Detect which cell encompasses the target text, then output its [X, Y] center coordinate. 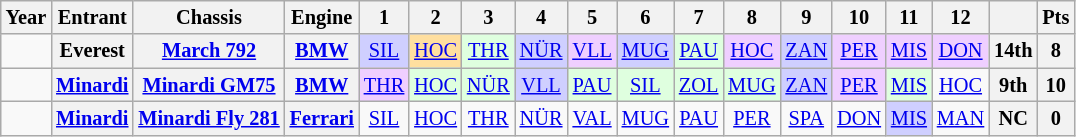
7 [698, 17]
Minardi GM75 [208, 85]
5 [592, 17]
MAN [960, 118]
2 [436, 17]
9 [807, 17]
12 [960, 17]
Everest [92, 51]
9th [1013, 85]
6 [646, 17]
Pts [1056, 17]
VAL [592, 118]
SPA [807, 118]
0 [1056, 118]
Year [26, 17]
Ferrari [322, 118]
Chassis [208, 17]
March 792 [208, 51]
Entrant [92, 17]
14th [1013, 51]
11 [909, 17]
ZOL [698, 85]
NC [1013, 118]
4 [542, 17]
Minardi Fly 281 [208, 118]
3 [488, 17]
1 [384, 17]
Engine [322, 17]
